From the cell containing the given text, extract its center point as (X, Y) coordinate. 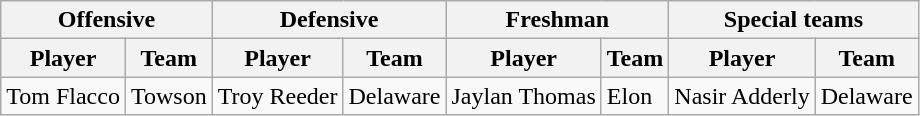
Tom Flacco (64, 96)
Offensive (106, 20)
Nasir Adderly (742, 96)
Jaylan Thomas (524, 96)
Towson (168, 96)
Freshman (558, 20)
Defensive (329, 20)
Elon (635, 96)
Special teams (794, 20)
Troy Reeder (278, 96)
